Return [x, y] of the center of cell containing provided text 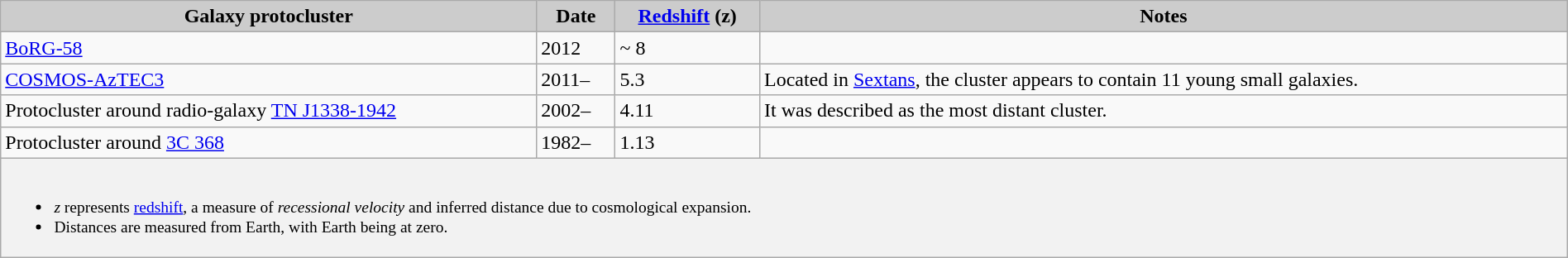
5.3 [688, 79]
2012 [576, 48]
Galaxy protocluster [269, 17]
It was described as the most distant cluster. [1163, 111]
Notes [1163, 17]
1.13 [688, 142]
~ 8 [688, 48]
Protocluster around 3C 368 [269, 142]
COSMOS-AzTEC3 [269, 79]
BoRG-58 [269, 48]
2002– [576, 111]
1982– [576, 142]
4.11 [688, 111]
Located in Sextans, the cluster appears to contain 11 young small galaxies. [1163, 79]
Date [576, 17]
Redshift (z) [688, 17]
Protocluster around radio-galaxy TN J1338-1942 [269, 111]
2011– [576, 79]
